Pinpoint the cell where the given text exists, returning its [X, Y] midpoint coordinate. 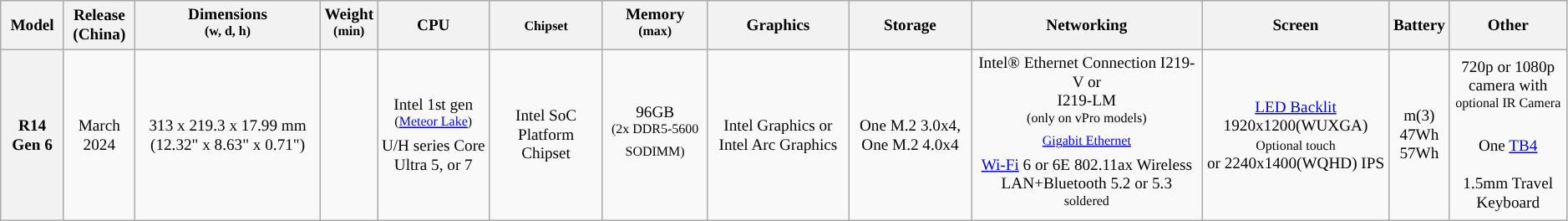
Chipset [546, 25]
96GB (2x DDR5-5600 SODIMM) [655, 136]
Intel® Ethernet Connection I219-V or I219-LM (only on vPro models) Gigabit Ethernet Wi-Fi 6 or 6E 802.11ax Wireless LAN+Bluetooth 5.2 or 5.3soldered [1087, 136]
Memory (max) [655, 25]
Battery [1418, 25]
m(3) 47Wh57Wh [1418, 136]
Screen [1297, 25]
Storage [911, 25]
Intel 1st gen (Meteor Lake) U/H series Core Ultra 5, or 7 [434, 136]
CPU [434, 25]
720p or 1080p camera with optional IR Camera One TB4 1.5mm Travel Keyboard [1508, 136]
Intel Graphics or Intel Arc Graphics [779, 136]
R14 Gen 6 [33, 136]
Networking [1087, 25]
Model [33, 25]
Dimensions (w, d, h) [227, 25]
Release(China) [99, 25]
Graphics [779, 25]
LED Backlit 1920x1200(WUXGA) Optional touch or 2240x1400(WQHD) IPS [1297, 136]
March 2024 [99, 136]
313 x 219.3 x 17.99 mm (12.32" x 8.63" x 0.71") [227, 136]
Other [1508, 25]
Intel SoC Platform Chipset [546, 136]
Weight (min) [349, 25]
One M.2 3.0x4, One M.2 4.0x4 [911, 136]
